For the text-containing cell, return its midpoint in (x, y) coordinate format. 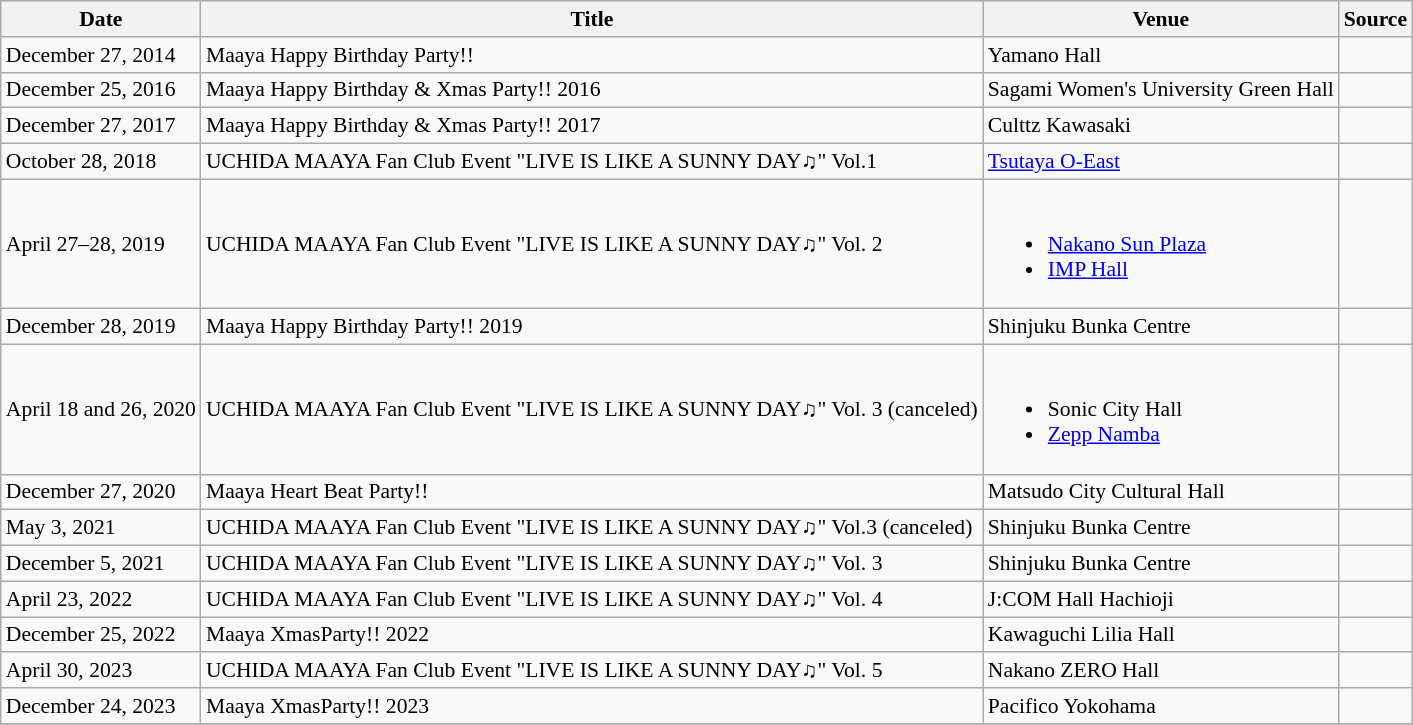
UCHIDA MAAYA Fan Club Event "LIVE IS LIKE A SUNNY DAY♫" Vol. 3 (canceled) (592, 410)
Yamano Hall (1161, 55)
Kawaguchi Lilia Hall (1161, 635)
Nakano Sun PlazaIMP Hall (1161, 244)
UCHIDA MAAYA Fan Club Event "LIVE IS LIKE A SUNNY DAY♫" Vol.3 (canceled) (592, 528)
May 3, 2021 (101, 528)
Date (101, 19)
UCHIDA MAAYA Fan Club Event "LIVE IS LIKE A SUNNY DAY♫" Vol.1 (592, 162)
J:COM Hall Hachioji (1161, 599)
UCHIDA MAAYA Fan Club Event "LIVE IS LIKE A SUNNY DAY♫" Vol. 3 (592, 564)
Maaya Happy Birthday Party!! (592, 55)
Tsutaya O-East (1161, 162)
December 25, 2016 (101, 90)
Matsudo City Cultural Hall (1161, 492)
April 23, 2022 (101, 599)
Maaya Happy Birthday & Xmas Party!! 2017 (592, 126)
UCHIDA MAAYA Fan Club Event "LIVE IS LIKE A SUNNY DAY♫" Vol. 5 (592, 671)
Source (1376, 19)
December 5, 2021 (101, 564)
UCHIDA MAAYA Fan Club Event "LIVE IS LIKE A SUNNY DAY♫" Vol. 4 (592, 599)
December 24, 2023 (101, 706)
April 27–28, 2019 (101, 244)
Venue (1161, 19)
Pacifico Yokohama (1161, 706)
December 27, 2017 (101, 126)
Sagami Women's University Green Hall (1161, 90)
Maaya XmasParty!! 2022 (592, 635)
Maaya Happy Birthday & Xmas Party!! 2016 (592, 90)
December 28, 2019 (101, 327)
April 18 and 26, 2020 (101, 410)
Nakano ZERO Hall (1161, 671)
April 30, 2023 (101, 671)
December 25, 2022 (101, 635)
Maaya XmasParty!! 2023 (592, 706)
Maaya Heart Beat Party!! (592, 492)
December 27, 2014 (101, 55)
Sonic City HallZepp Namba (1161, 410)
October 28, 2018 (101, 162)
Maaya Happy Birthday Party!! 2019 (592, 327)
Culttz Kawasaki (1161, 126)
UCHIDA MAAYA Fan Club Event "LIVE IS LIKE A SUNNY DAY♫" Vol. 2 (592, 244)
December 27, 2020 (101, 492)
Title (592, 19)
